Output the [X, Y] coordinate of the center of the cell containing the given text.  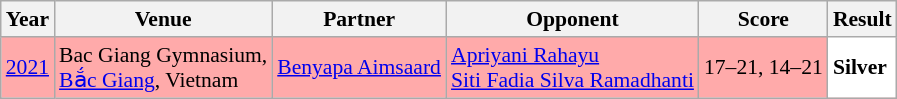
Year [28, 19]
Result [862, 19]
2021 [28, 68]
Apriyani Rahayu Siti Fadia Silva Ramadhanti [572, 68]
Partner [359, 19]
Opponent [572, 19]
Venue [163, 19]
Silver [862, 68]
Score [764, 19]
Bac Giang Gymnasium,Bắc Giang, Vietnam [163, 68]
17–21, 14–21 [764, 68]
Benyapa Aimsaard [359, 68]
